Output the (X, Y) coordinate of the center of the cell containing the given text.  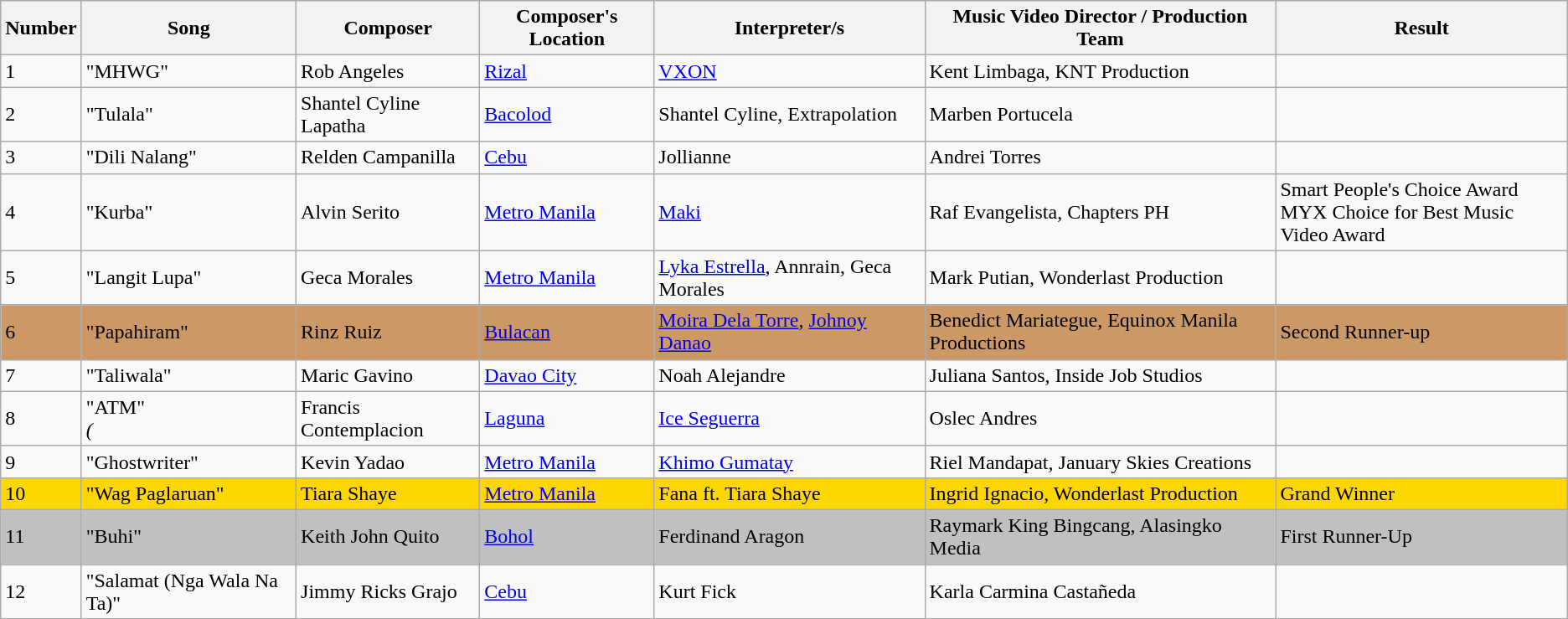
Rizal (567, 71)
"Ghostwriter" (188, 462)
"Tulala" (188, 114)
8 (41, 419)
Song (188, 28)
Ferdinand Aragon (789, 536)
Marben Portucela (1101, 114)
First Runner-Up (1421, 536)
Mark Putian, Wonderlast Production (1101, 278)
"MHWG" (188, 71)
Shantel Cyline, Extrapolation (789, 114)
Rob Angeles (389, 71)
Francis Contemplacion (389, 419)
Kevin Yadao (389, 462)
1 (41, 71)
Tiara Shaye (389, 493)
Composer's Location (567, 28)
Alvin Serito (389, 212)
Smart People's Choice AwardMYX Choice for Best Music Video Award (1421, 212)
Raymark King Bingcang, Alasingko Media (1101, 536)
Davao City (567, 375)
Composer (389, 28)
9 (41, 462)
12 (41, 591)
Grand Winner (1421, 493)
Noah Alejandre (789, 375)
Oslec Andres (1101, 419)
Result (1421, 28)
3 (41, 157)
5 (41, 278)
"Kurba" (188, 212)
VXON (789, 71)
2 (41, 114)
Music Video Director / Production Team (1101, 28)
Bohol (567, 536)
Relden Campanilla (389, 157)
Raf Evangelista, Chapters PH (1101, 212)
Khimo Gumatay (789, 462)
Rinz Ruiz (389, 332)
Moira Dela Torre, Johnoy Danao (789, 332)
Number (41, 28)
Kurt Fick (789, 591)
Ingrid Ignacio, Wonderlast Production (1101, 493)
"Wag Paglaruan" (188, 493)
"Papahiram" (188, 332)
"Dili Nalang" (188, 157)
"Salamat (Nga Wala Na Ta)" (188, 591)
Lyka Estrella, Annrain, Geca Morales (789, 278)
Fana ft. Tiara Shaye (789, 493)
Interpreter/s (789, 28)
Ice Seguerra (789, 419)
7 (41, 375)
Shantel Cyline Lapatha (389, 114)
6 (41, 332)
11 (41, 536)
Kent Limbaga, KNT Production (1101, 71)
"Taliwala" (188, 375)
Maric Gavino (389, 375)
Laguna (567, 419)
4 (41, 212)
Andrei Torres (1101, 157)
Bulacan (567, 332)
Jollianne (789, 157)
Benedict Mariategue, Equinox Manila Productions (1101, 332)
Keith John Quito (389, 536)
Juliana Santos, Inside Job Studios (1101, 375)
"Buhi" (188, 536)
Maki (789, 212)
Geca Morales (389, 278)
Bacolod (567, 114)
Riel Mandapat, January Skies Creations (1101, 462)
"Langit Lupa" (188, 278)
Jimmy Ricks Grajo (389, 591)
10 (41, 493)
Second Runner-up (1421, 332)
"ATM"( (188, 419)
Karla Carmina Castañeda (1101, 591)
